Scan for the cell matching the given text and deliver its (x, y) coordinate at center. 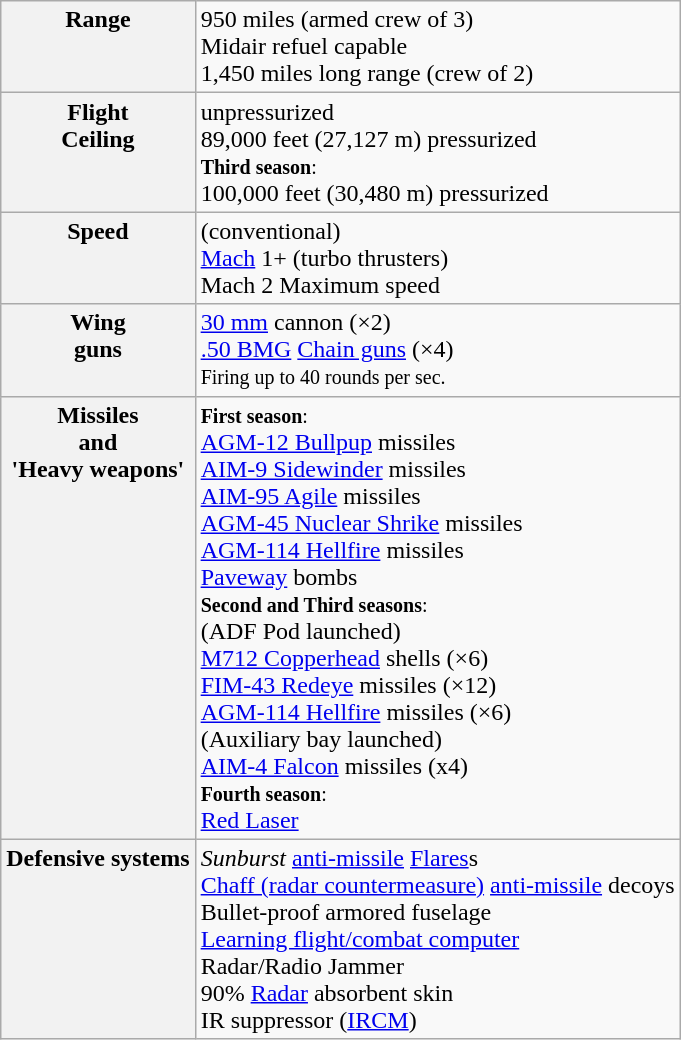
(conventional) Mach 1+ (turbo thrusters) Mach 2 Maximum speed (438, 258)
Defensive systems (98, 939)
Missiles and 'Heavy weapons' (98, 618)
950 miles (armed crew of 3) Midair refuel capable 1,450 miles long range (crew of 2) (438, 47)
unpressurized 89,000 feet (27,127 m) pressurizedThird season: 100,000 feet (30,480 m) pressurized (438, 152)
30 mm cannon (×2) .50 BMG Chain guns (×4) Firing up to 40 rounds per sec. (438, 350)
Wing guns (98, 350)
Range (98, 47)
Flight Ceiling (98, 152)
Speed (98, 258)
